Scan for the cell matching the given text and deliver its (X, Y) coordinate at center. 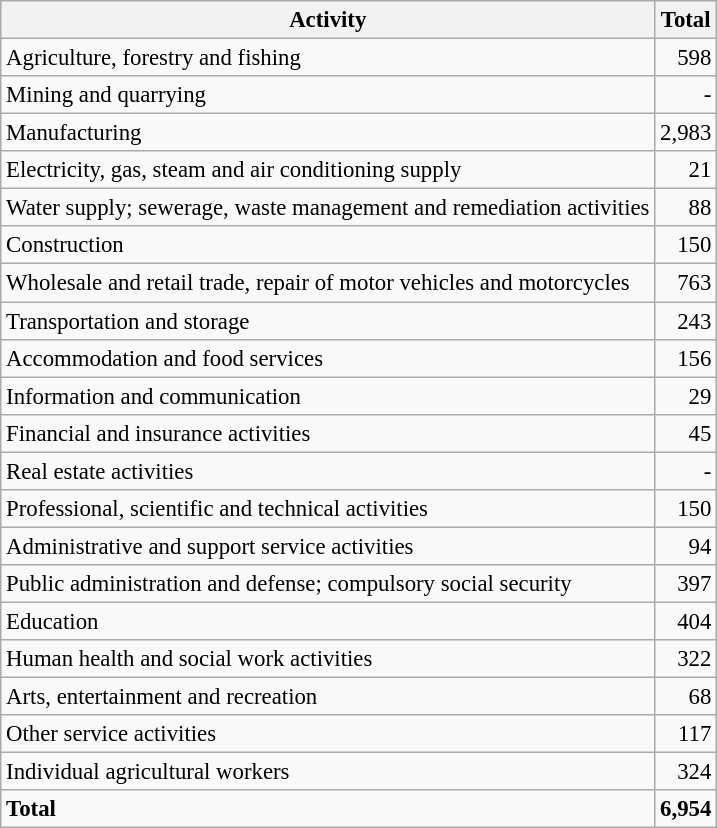
Electricity, gas, steam and air conditioning supply (328, 170)
21 (686, 170)
6,954 (686, 809)
Water supply; sewerage, waste management and remediation activities (328, 208)
Information and communication (328, 396)
Financial and insurance activities (328, 433)
117 (686, 734)
2,983 (686, 133)
Activity (328, 20)
Wholesale and retail trade, repair of motor vehicles and motorcycles (328, 283)
Manufacturing (328, 133)
Education (328, 621)
68 (686, 697)
243 (686, 321)
156 (686, 358)
Human health and social work activities (328, 659)
404 (686, 621)
Mining and quarrying (328, 95)
397 (686, 584)
Public administration and defense; compulsory social security (328, 584)
Other service activities (328, 734)
Accommodation and food services (328, 358)
598 (686, 58)
94 (686, 546)
Professional, scientific and technical activities (328, 509)
Administrative and support service activities (328, 546)
Arts, entertainment and recreation (328, 697)
Transportation and storage (328, 321)
29 (686, 396)
Individual agricultural workers (328, 772)
88 (686, 208)
324 (686, 772)
45 (686, 433)
Agriculture, forestry and fishing (328, 58)
322 (686, 659)
763 (686, 283)
Construction (328, 245)
Real estate activities (328, 471)
